Search for the cell housing the specified text and yield its [x, y] center coordinate. 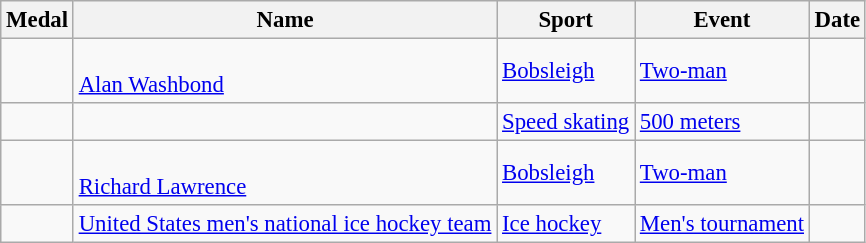
Name [284, 20]
Ice hockey [566, 224]
Medal [38, 20]
Sport [566, 20]
Alan Washbond [284, 72]
Men's tournament [722, 224]
Richard Lawrence [284, 174]
Speed skating [566, 122]
United States men's national ice hockey team [284, 224]
Date [837, 20]
Event [722, 20]
500 meters [722, 122]
